Search for the cell housing the specified text and yield its [X, Y] center coordinate. 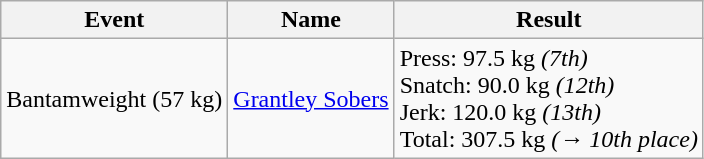
Result [548, 20]
Name [311, 20]
Grantley Sobers [311, 98]
Event [114, 20]
Bantamweight (57 kg) [114, 98]
Press: 97.5 kg (7th)Snatch: 90.0 kg (12th)Jerk: 120.0 kg (13th)Total: 307.5 kg (→ 10th place) [548, 98]
